Detect which cell encompasses the target text, then output its [x, y] center coordinate. 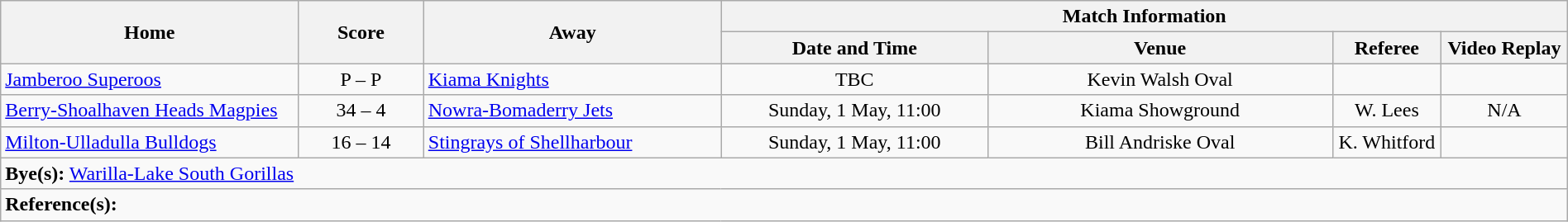
Match Information [1145, 17]
N/A [1505, 111]
W. Lees [1387, 111]
Kiama Showground [1159, 111]
Nowra-Bomaderry Jets [572, 111]
Milton-Ulladulla Bulldogs [150, 142]
Reference(s): [784, 205]
16 – 14 [361, 142]
Video Replay [1505, 48]
34 – 4 [361, 111]
Bye(s): Warilla-Lake South Gorillas [784, 173]
Home [150, 32]
Jamberoo Superoos [150, 79]
TBC [854, 79]
Bill Andriske Oval [1159, 142]
Referee [1387, 48]
Kevin Walsh Oval [1159, 79]
P – P [361, 79]
Score [361, 32]
Kiama Knights [572, 79]
Venue [1159, 48]
Date and Time [854, 48]
Away [572, 32]
Berry-Shoalhaven Heads Magpies [150, 111]
K. Whitford [1387, 142]
Stingrays of Shellharbour [572, 142]
